Determine the [x, y] coordinate at the center of the cell enclosing the given text.  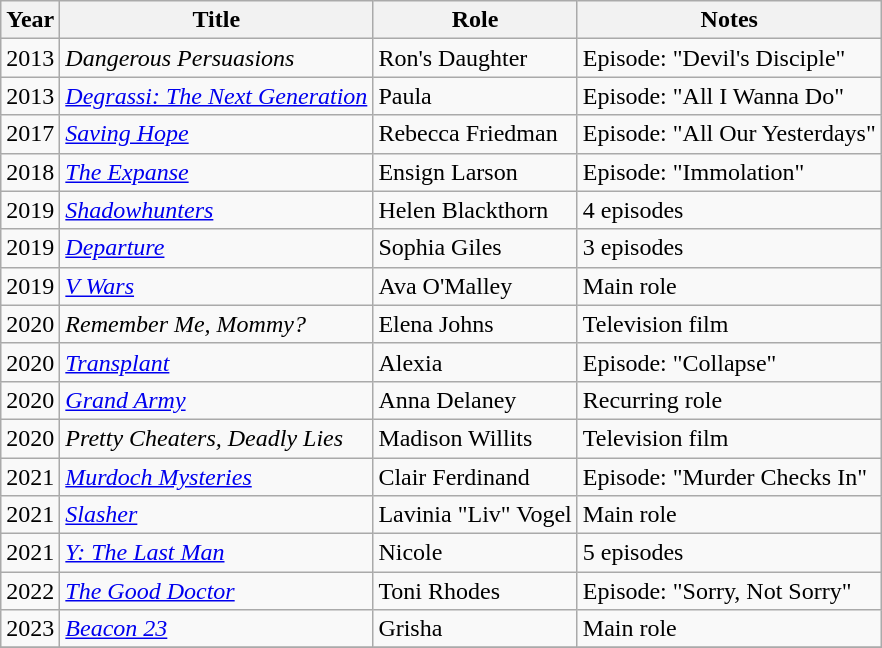
Lavinia "Liv" Vogel [475, 515]
Rebecca Friedman [475, 134]
Nicole [475, 553]
Beacon 23 [216, 629]
V Wars [216, 286]
Paula [475, 96]
3 episodes [729, 248]
Notes [729, 20]
Murdoch Mysteries [216, 477]
Transplant [216, 362]
Pretty Cheaters, Deadly Lies [216, 438]
4 episodes [729, 210]
Remember Me, Mommy? [216, 324]
Recurring role [729, 400]
Episode: "Immolation" [729, 172]
Madison Willits [475, 438]
Episode: "Murder Checks In" [729, 477]
2023 [30, 629]
Ensign Larson [475, 172]
Grisha [475, 629]
Episode: "All Our Yesterdays" [729, 134]
Slasher [216, 515]
5 episodes [729, 553]
Episode: "All I Wanna Do" [729, 96]
Shadowhunters [216, 210]
Saving Hope [216, 134]
Episode: "Sorry, Not Sorry" [729, 591]
Clair Ferdinand [475, 477]
Elena Johns [475, 324]
Episode: "Collapse" [729, 362]
Degrassi: The Next Generation [216, 96]
Helen Blackthorn [475, 210]
Dangerous Persuasions [216, 58]
2017 [30, 134]
Alexia [475, 362]
2018 [30, 172]
The Expanse [216, 172]
Role [475, 20]
Ron's Daughter [475, 58]
Departure [216, 248]
Anna Delaney [475, 400]
Title [216, 20]
Grand Army [216, 400]
The Good Doctor [216, 591]
Year [30, 20]
Y: The Last Man [216, 553]
2022 [30, 591]
Episode: "Devil's Disciple" [729, 58]
Sophia Giles [475, 248]
Ava O'Malley [475, 286]
Toni Rhodes [475, 591]
